Determine the [x, y] coordinate at the center of the cell enclosing the given text.  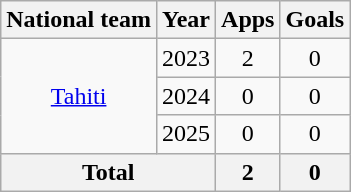
Goals [315, 20]
2024 [186, 96]
Tahiti [79, 96]
2023 [186, 58]
Total [108, 172]
Apps [248, 20]
Year [186, 20]
2025 [186, 134]
National team [79, 20]
